Pinpoint the cell where the given text exists, returning its (x, y) midpoint coordinate. 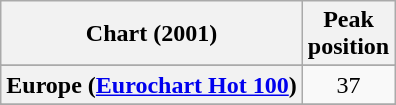
Europe (Eurochart Hot 100) (152, 85)
Peakposition (348, 34)
Chart (2001) (152, 34)
37 (348, 85)
